Return the (X, Y) coordinate for the center point of the cell that contains the specified text.  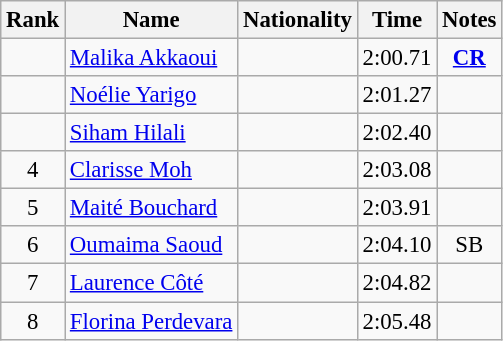
2:00.71 (397, 58)
SB (470, 245)
2:01.27 (397, 95)
Oumaima Saoud (152, 245)
5 (33, 208)
Nationality (298, 20)
Time (397, 20)
Maité Bouchard (152, 208)
6 (33, 245)
2:04.10 (397, 245)
Notes (470, 20)
2:04.82 (397, 283)
Malika Akkaoui (152, 58)
Laurence Côté (152, 283)
Clarisse Moh (152, 170)
2:05.48 (397, 321)
2:03.91 (397, 208)
7 (33, 283)
Siham Hilali (152, 133)
CR (470, 58)
4 (33, 170)
2:02.40 (397, 133)
8 (33, 321)
Name (152, 20)
2:03.08 (397, 170)
Florina Perdevara (152, 321)
Rank (33, 20)
Noélie Yarigo (152, 95)
